Scan for the cell matching the given text and deliver its [x, y] coordinate at center. 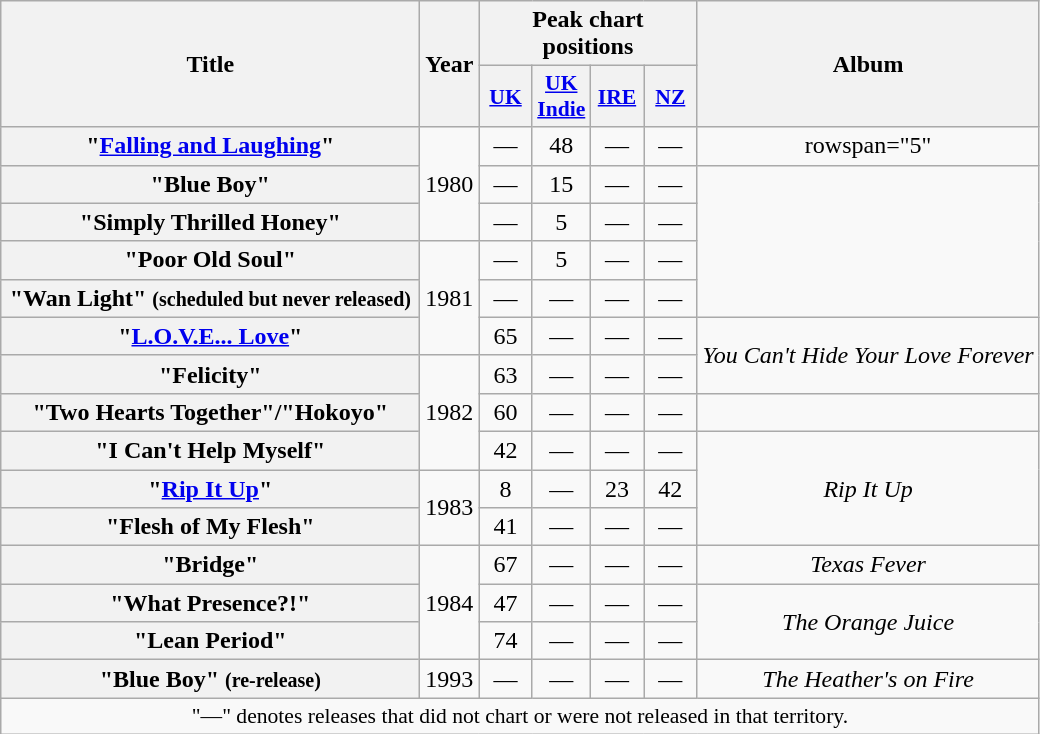
Texas Fever [868, 565]
63 [506, 374]
"Rip It Up" [210, 489]
15 [561, 184]
"Flesh of My Flesh" [210, 527]
60 [506, 412]
1982 [450, 412]
8 [506, 489]
67 [506, 565]
1980 [450, 184]
65 [506, 336]
"Bridge" [210, 565]
"I Can't Help Myself" [210, 450]
"Two Hearts Together"/"Hokoyo" [210, 412]
"Poor Old Soul" [210, 260]
41 [506, 527]
UK Indie [561, 96]
IRE [616, 96]
Title [210, 64]
1984 [450, 603]
"Falling and Laughing" [210, 146]
NZ [670, 96]
"Wan Light" (scheduled but never released) [210, 298]
The Orange Juice [868, 622]
UK [506, 96]
"Lean Period" [210, 641]
The Heather's on Fire [868, 679]
"L.O.V.E... Love" [210, 336]
"—" denotes releases that did not chart or were not released in that territory. [520, 716]
47 [506, 603]
"Simply Thrilled Honey" [210, 222]
"Blue Boy" [210, 184]
"Felicity" [210, 374]
rowspan="5" [868, 146]
Year [450, 64]
74 [506, 641]
Peak chart positions [588, 34]
1981 [450, 298]
23 [616, 489]
1993 [450, 679]
Album [868, 64]
"What Presence?!" [210, 603]
Rip It Up [868, 488]
"Blue Boy" (re-release) [210, 679]
You Can't Hide Your Love Forever [868, 355]
48 [561, 146]
1983 [450, 508]
